For the text-containing cell, return its midpoint in [X, Y] coordinate format. 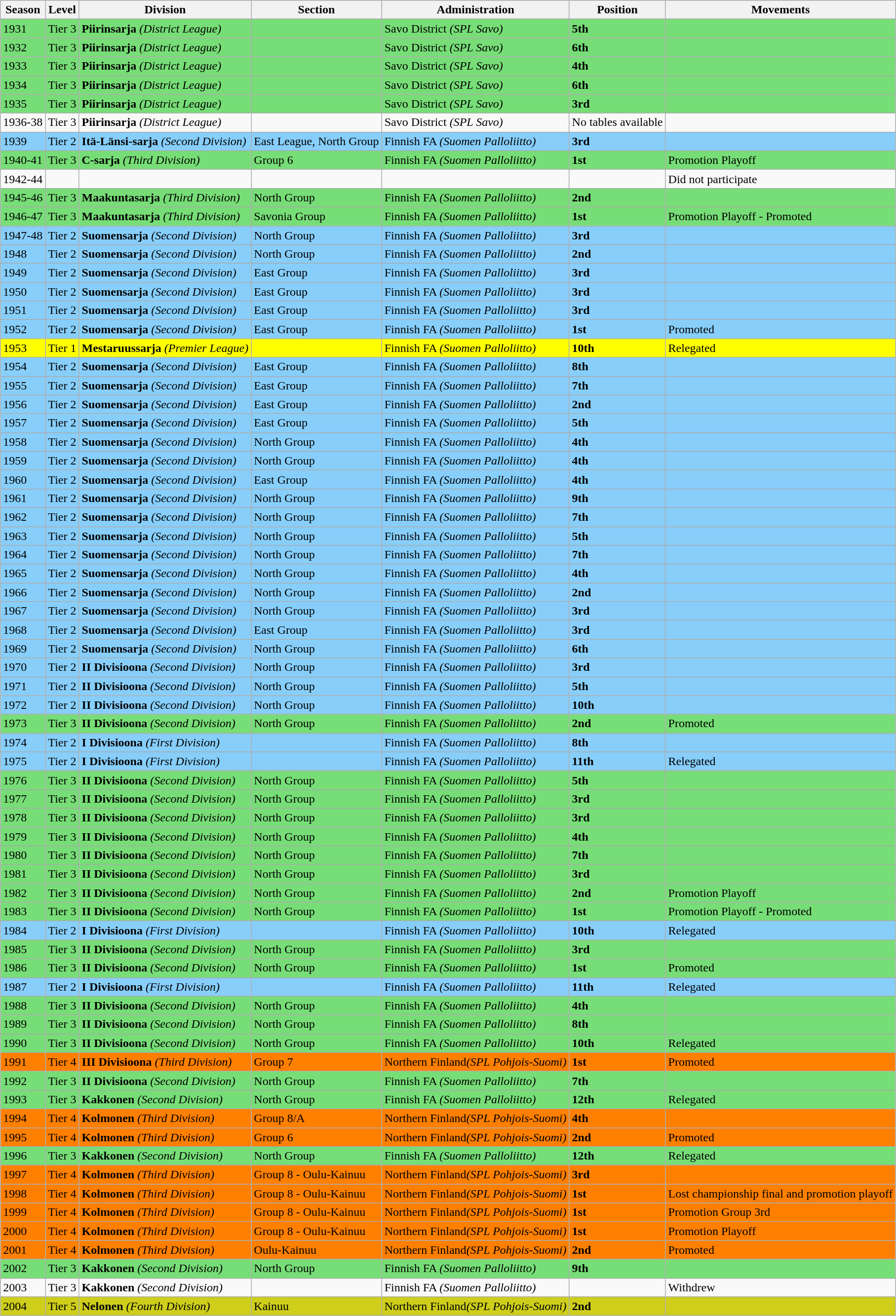
1945-46 [23, 197]
1980 [23, 855]
2001 [23, 1250]
1997 [23, 1175]
1934 [23, 85]
1956 [23, 404]
1977 [23, 799]
Savonia Group [316, 216]
Administration [475, 10]
No tables available [617, 122]
1973 [23, 724]
1993 [23, 1099]
Itä-Länsi-sarja (Second Division) [165, 141]
1949 [23, 273]
2003 [23, 1287]
1981 [23, 874]
1939 [23, 141]
1931 [23, 29]
Promotion Group 3rd [780, 1212]
1962 [23, 517]
1995 [23, 1137]
1958 [23, 442]
1940-41 [23, 160]
1967 [23, 611]
Tier 5 [62, 1306]
Mestaruussarja (Premier League) [165, 348]
1969 [23, 649]
1957 [23, 423]
East League, North Group [316, 141]
1998 [23, 1194]
1935 [23, 104]
Group 7 [316, 1062]
Nelonen (Fourth Division) [165, 1306]
2002 [23, 1269]
III Divisioona (Third Division) [165, 1062]
1947-48 [23, 235]
Oulu-Kainuu [316, 1250]
1954 [23, 367]
1955 [23, 386]
1960 [23, 479]
Kainuu [316, 1306]
Lost championship final and promotion playoff [780, 1194]
1953 [23, 348]
1999 [23, 1212]
Did not participate [780, 179]
1986 [23, 968]
1963 [23, 536]
2000 [23, 1231]
Group 8/A [316, 1118]
1979 [23, 837]
1966 [23, 592]
Position [617, 10]
1976 [23, 780]
1990 [23, 1043]
Level [62, 10]
1932 [23, 47]
1983 [23, 912]
1964 [23, 555]
1984 [23, 930]
1982 [23, 893]
1952 [23, 329]
Movements [780, 10]
1988 [23, 1006]
1946-47 [23, 216]
1987 [23, 987]
1972 [23, 705]
1942-44 [23, 179]
1959 [23, 461]
2004 [23, 1306]
1978 [23, 817]
1991 [23, 1062]
1996 [23, 1156]
1971 [23, 686]
1994 [23, 1118]
1933 [23, 66]
1968 [23, 630]
1948 [23, 254]
1975 [23, 761]
Season [23, 10]
C-sarja (Third Division) [165, 160]
1961 [23, 498]
1965 [23, 574]
1951 [23, 310]
1992 [23, 1081]
1970 [23, 667]
1936-38 [23, 122]
Tier 1 [62, 348]
1985 [23, 949]
Withdrew [780, 1287]
Division [165, 10]
1989 [23, 1024]
1974 [23, 742]
Section [316, 10]
1950 [23, 292]
